Detect which cell encompasses the target text, then output its [X, Y] center coordinate. 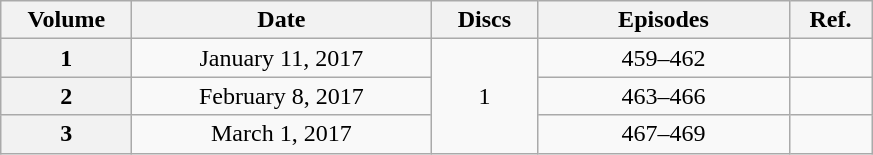
Volume [66, 20]
Date [282, 20]
3 [66, 134]
January 11, 2017 [282, 58]
2 [66, 96]
467–469 [664, 134]
463–466 [664, 96]
459–462 [664, 58]
February 8, 2017 [282, 96]
March 1, 2017 [282, 134]
Ref. [830, 20]
Episodes [664, 20]
Discs [484, 20]
